Identify which cell holds the provided text, then report its [X, Y] central coordinate. 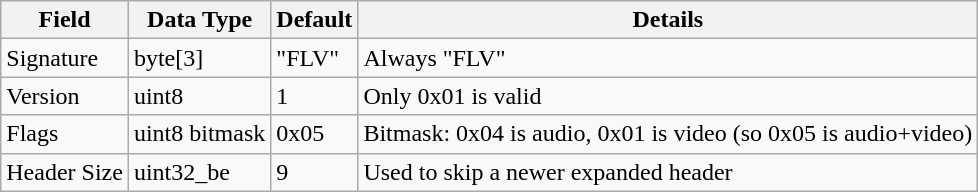
Always "FLV" [668, 58]
Only 0x01 is valid [668, 96]
Data Type [199, 20]
Default [314, 20]
Details [668, 20]
Header Size [65, 172]
byte[3] [199, 58]
Flags [65, 134]
Bitmask: 0x04 is audio, 0x01 is video (so 0x05 is audio+video) [668, 134]
uint8 [199, 96]
"FLV" [314, 58]
uint32_be [199, 172]
9 [314, 172]
Version [65, 96]
Signature [65, 58]
Field [65, 20]
1 [314, 96]
uint8 bitmask [199, 134]
0x05 [314, 134]
Used to skip a newer expanded header [668, 172]
